Scan for the cell matching the given text and deliver its [X, Y] coordinate at center. 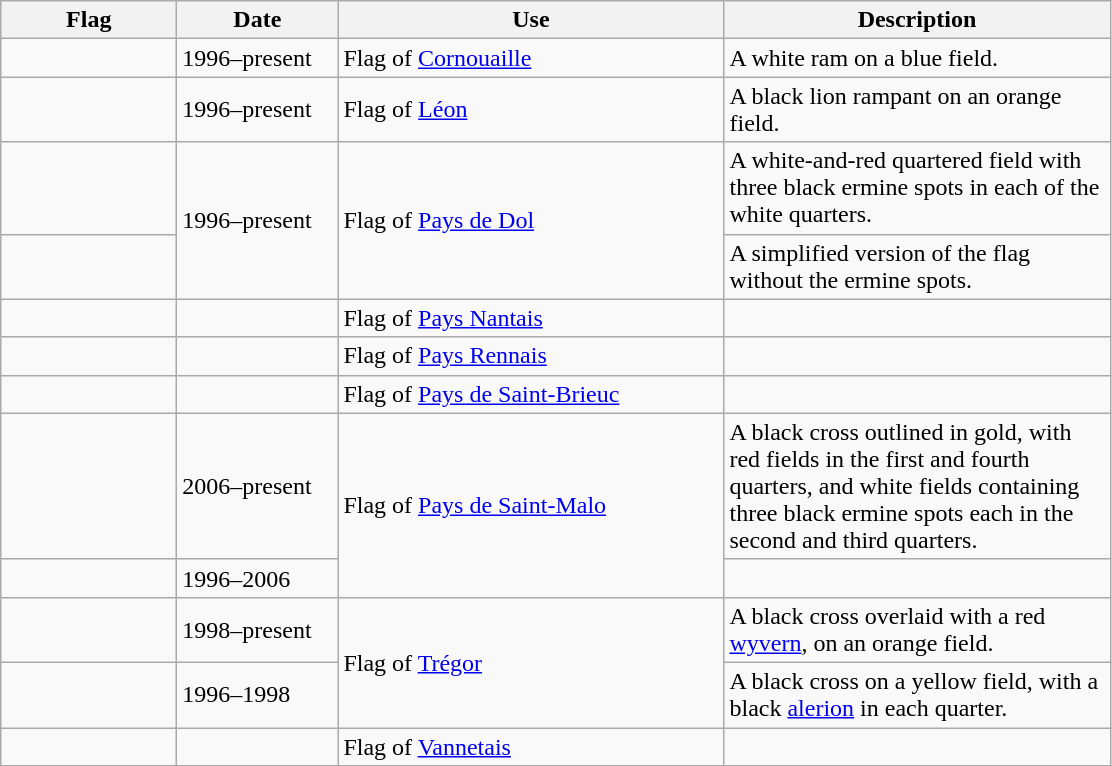
Date [258, 20]
A white-and-red quartered field with three black ermine spots in each of the white quarters. [917, 188]
Flag of Cornouaille [531, 58]
Flag of Pays de Saint-Brieuc [531, 394]
2006–present [258, 486]
Use [531, 20]
Flag [89, 20]
A black lion rampant on an orange field. [917, 110]
Flag of Léon [531, 110]
Flag of Pays de Dol [531, 220]
Flag of Trégor [531, 662]
1998–present [258, 630]
A black cross overlaid with a red wyvern, on an orange field. [917, 630]
Flag of Pays Rennais [531, 356]
Flag of Vannetais [531, 747]
Description [917, 20]
Flag of Pays de Saint-Malo [531, 505]
A black cross on a yellow field, with a black alerion in each quarter. [917, 694]
Flag of Pays Nantais [531, 318]
A white ram on a blue field. [917, 58]
A simplified version of the flag without the ermine spots. [917, 266]
1996–2006 [258, 578]
1996–1998 [258, 694]
